Pinpoint the cell where the given text exists, returning its [x, y] midpoint coordinate. 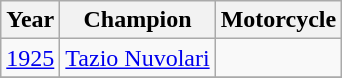
Year [30, 20]
1925 [30, 58]
Tazio Nuvolari [138, 58]
Motorcycle [278, 20]
Champion [138, 20]
